Pinpoint the cell where the given text exists, returning its [x, y] midpoint coordinate. 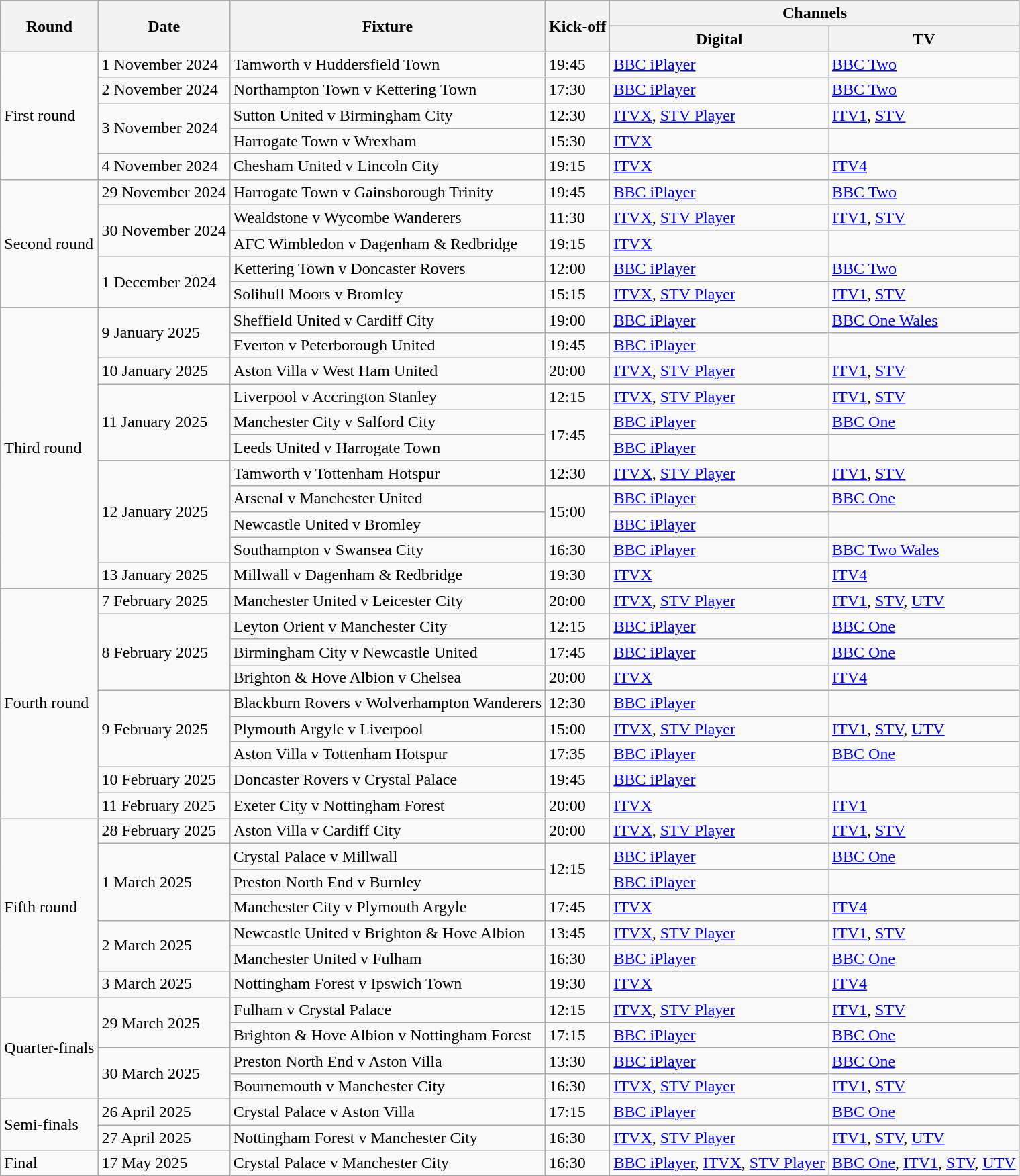
15:15 [578, 294]
Crystal Palace v Aston Villa [387, 1112]
BBC iPlayer, ITVX, STV Player [719, 1163]
Plymouth Argyle v Liverpool [387, 728]
BBC One, ITV1, STV, UTV [925, 1163]
Liverpool v Accrington Stanley [387, 397]
Arsenal v Manchester United [387, 499]
Sheffield United v Cardiff City [387, 320]
17:30 [578, 90]
Aston Villa v Tottenham Hotspur [387, 754]
Date [164, 26]
8 February 2025 [164, 652]
Wealdstone v Wycombe Wanderers [387, 217]
Round [50, 26]
Fourth round [50, 703]
17 May 2025 [164, 1163]
Second round [50, 243]
BBC Two Wales [925, 550]
1 March 2025 [164, 882]
3 March 2025 [164, 984]
1 November 2024 [164, 64]
2 November 2024 [164, 90]
4 November 2024 [164, 166]
29 November 2024 [164, 192]
29 March 2025 [164, 1022]
First round [50, 115]
13 January 2025 [164, 575]
Final [50, 1163]
AFC Wimbledon v Dagenham & Redbridge [387, 243]
30 March 2025 [164, 1073]
Crystal Palace v Millwall [387, 856]
Channels [815, 13]
Brighton & Hove Albion v Nottingham Forest [387, 1035]
Newcastle United v Bromley [387, 524]
7 February 2025 [164, 601]
Tamworth v Tottenham Hotspur [387, 473]
2 March 2025 [164, 946]
27 April 2025 [164, 1138]
Sutton United v Birmingham City [387, 115]
Everton v Peterborough United [387, 346]
Exeter City v Nottingham Forest [387, 805]
Aston Villa v Cardiff City [387, 831]
10 February 2025 [164, 780]
28 February 2025 [164, 831]
12:00 [578, 268]
Manchester United v Leicester City [387, 601]
Aston Villa v West Ham United [387, 371]
ITV1 [925, 805]
11 February 2025 [164, 805]
Harrogate Town v Wrexham [387, 141]
Southampton v Swansea City [387, 550]
3 November 2024 [164, 128]
Millwall v Dagenham & Redbridge [387, 575]
Manchester City v Salford City [387, 422]
17:35 [578, 754]
30 November 2024 [164, 230]
Bournemouth v Manchester City [387, 1086]
Manchester City v Plymouth Argyle [387, 908]
Harrogate Town v Gainsborough Trinity [387, 192]
12 January 2025 [164, 511]
Brighton & Hove Albion v Chelsea [387, 677]
9 February 2025 [164, 728]
Manchester United v Fulham [387, 959]
13:45 [578, 933]
Digital [719, 39]
1 December 2024 [164, 281]
Fulham v Crystal Palace [387, 1010]
Crystal Palace v Manchester City [387, 1163]
Fifth round [50, 908]
Nottingham Forest v Ipswich Town [387, 984]
26 April 2025 [164, 1112]
Northampton Town v Kettering Town [387, 90]
BBC One Wales [925, 320]
Blackburn Rovers v Wolverhampton Wanderers [387, 703]
10 January 2025 [164, 371]
Kick-off [578, 26]
Tamworth v Huddersfield Town [387, 64]
Chesham United v Lincoln City [387, 166]
Nottingham Forest v Manchester City [387, 1138]
Leeds United v Harrogate Town [387, 448]
Third round [50, 448]
TV [925, 39]
15:30 [578, 141]
Preston North End v Burnley [387, 882]
Newcastle United v Brighton & Hove Albion [387, 933]
11 January 2025 [164, 422]
Quarter-finals [50, 1048]
Preston North End v Aston Villa [387, 1061]
Fixture [387, 26]
Doncaster Rovers v Crystal Palace [387, 780]
11:30 [578, 217]
Kettering Town v Doncaster Rovers [387, 268]
Semi-finals [50, 1124]
Solihull Moors v Bromley [387, 294]
13:30 [578, 1061]
Birmingham City v Newcastle United [387, 652]
19:00 [578, 320]
Leyton Orient v Manchester City [387, 626]
9 January 2025 [164, 333]
